Find where the given text appears and provide that cell's center as [x, y] coordinate. 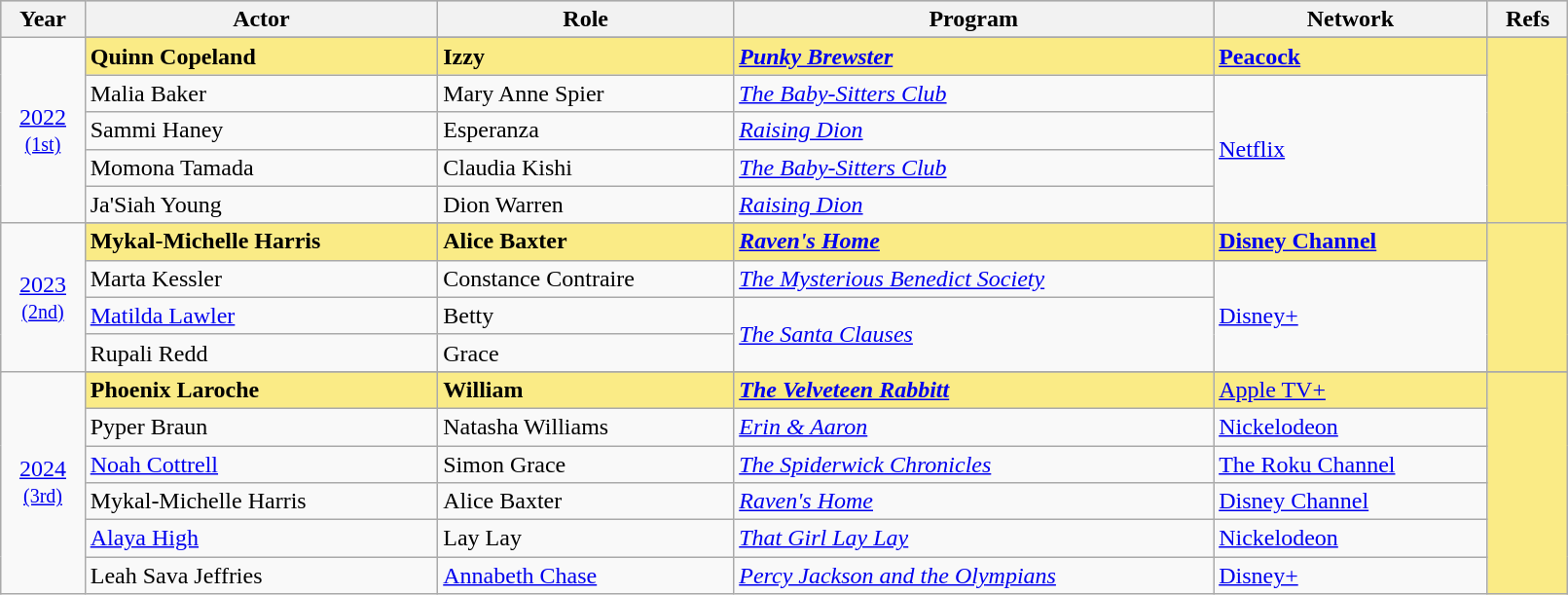
Ja'Siah Young [261, 205]
Alaya High [261, 539]
2023(2nd) [43, 297]
Actor [261, 19]
Esperanza [586, 130]
Refs [1528, 19]
The Roku Channel [1351, 465]
Grace [586, 353]
2022(1st) [43, 130]
Constance Contraire [586, 279]
Apple TV+ [1351, 390]
Network [1351, 19]
Year [43, 19]
The Mysterious Benedict Society [973, 279]
Mary Anne Spier [586, 93]
Sammi Haney [261, 130]
Peacock [1351, 56]
Netflix [1351, 149]
Annabeth Chase [586, 576]
That Girl Lay Lay [973, 539]
Noah Cottrell [261, 465]
Natasha Williams [586, 427]
Malia Baker [261, 93]
Momona Tamada [261, 167]
Percy Jackson and the Olympians [973, 576]
Quinn Copeland [261, 56]
The Velveteen Rabbitt [973, 390]
Leah Sava Jeffries [261, 576]
Phoenix Laroche [261, 390]
Claudia Kishi [586, 167]
2024(3rd) [43, 482]
Matilda Lawler [261, 316]
Pyper Braun [261, 427]
The Santa Clauses [973, 334]
Izzy [586, 56]
Rupali Redd [261, 353]
Program [973, 19]
Marta Kessler [261, 279]
Lay Lay [586, 539]
Role [586, 19]
The Spiderwick Chronicles [973, 465]
Dion Warren [586, 205]
William [586, 390]
Punky Brewster [973, 56]
Erin & Aaron [973, 427]
Betty [586, 316]
Simon Grace [586, 465]
